Locate the cell with the specified text and output its (x, y) center coordinate. 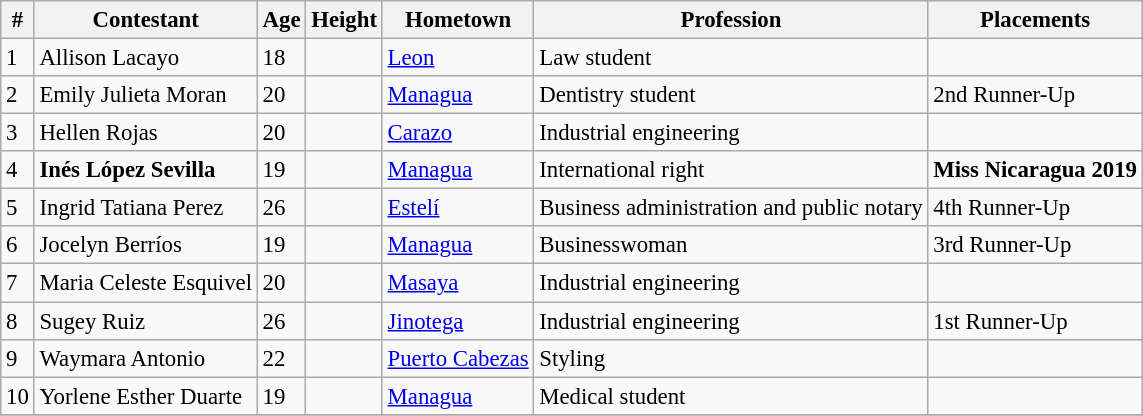
Allison Lacayo (146, 58)
Placements (1035, 20)
Yorlene Esther Duarte (146, 396)
7 (18, 283)
2nd Runner-Up (1035, 95)
Miss Nicaragua 2019 (1035, 170)
Emily Julieta Moran (146, 95)
Jinotega (458, 321)
5 (18, 208)
Businesswoman (731, 245)
8 (18, 321)
Masaya (458, 283)
Sugey Ruiz (146, 321)
3 (18, 133)
Jocelyn Berríos (146, 245)
Height (344, 20)
Leon (458, 58)
1 (18, 58)
Inés López Sevilla (146, 170)
Styling (731, 358)
18 (282, 58)
Business administration and public notary (731, 208)
10 (18, 396)
Age (282, 20)
Hellen Rojas (146, 133)
1st Runner-Up (1035, 321)
International right (731, 170)
6 (18, 245)
Hometown (458, 20)
Ingrid Tatiana Perez (146, 208)
Medical student (731, 396)
Waymara Antonio (146, 358)
Contestant (146, 20)
Profession (731, 20)
4 (18, 170)
# (18, 20)
Law student (731, 58)
Carazo (458, 133)
9 (18, 358)
Estelí (458, 208)
Dentistry student (731, 95)
3rd Runner-Up (1035, 245)
2 (18, 95)
Puerto Cabezas (458, 358)
22 (282, 358)
Maria Celeste Esquivel (146, 283)
4th Runner-Up (1035, 208)
